Detect which cell encompasses the target text, then output its (x, y) center coordinate. 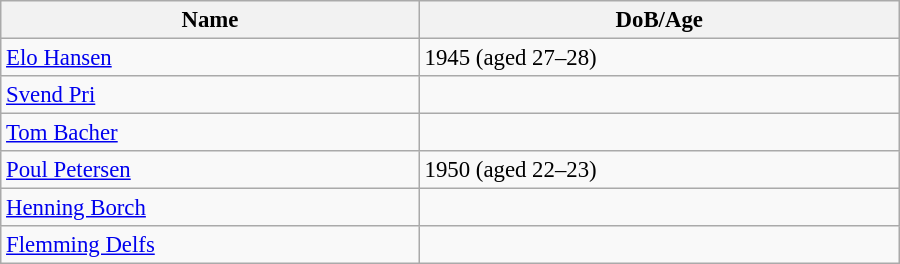
Name (210, 20)
Flemming Delfs (210, 245)
DoB/Age (659, 20)
Tom Bacher (210, 133)
Elo Hansen (210, 58)
Svend Pri (210, 95)
Henning Borch (210, 208)
Poul Petersen (210, 170)
1950 (aged 22–23) (659, 170)
1945 (aged 27–28) (659, 58)
